Output the (X, Y) coordinate of the center of the cell containing the given text.  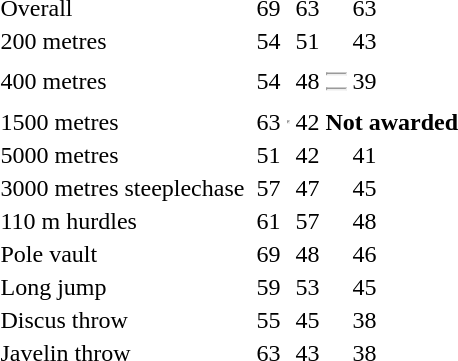
55 (268, 320)
69 (268, 254)
47 (308, 188)
53 (308, 287)
45 (308, 320)
61 (268, 221)
59 (268, 287)
63 (268, 122)
